Extract the (X, Y) coordinate from the center of the cell holding the provided text.  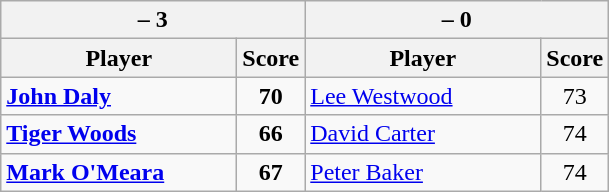
Lee Westwood (423, 96)
– 0 (457, 20)
70 (271, 96)
67 (271, 172)
Peter Baker (423, 172)
73 (575, 96)
Mark O'Meara (119, 172)
Tiger Woods (119, 134)
66 (271, 134)
– 3 (153, 20)
John Daly (119, 96)
David Carter (423, 134)
